Output the [x, y] coordinate of the center of the cell containing the given text.  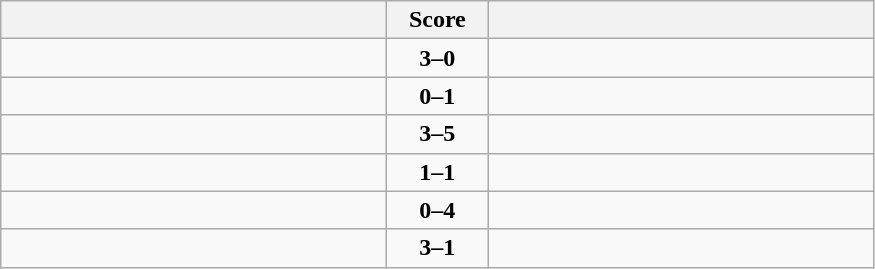
3–1 [438, 248]
1–1 [438, 172]
3–5 [438, 134]
Score [438, 20]
3–0 [438, 58]
0–4 [438, 210]
0–1 [438, 96]
